Find where the given text appears and provide that cell's center as (x, y) coordinate. 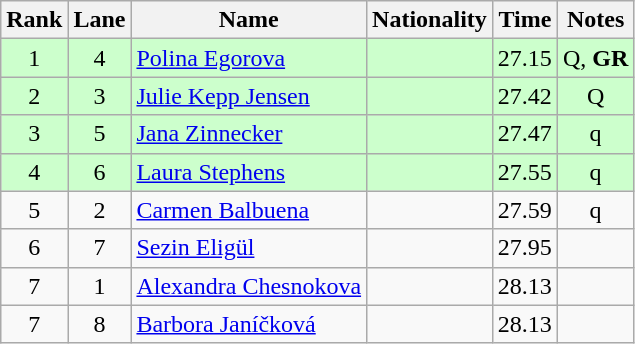
Julie Kepp Jensen (249, 96)
Barbora Janíčková (249, 324)
Notes (595, 20)
27.59 (524, 210)
Sezin Eligül (249, 248)
27.95 (524, 248)
Rank (34, 20)
27.42 (524, 96)
Lane (100, 20)
Laura Stephens (249, 172)
Name (249, 20)
Q (595, 96)
27.15 (524, 58)
8 (100, 324)
Carmen Balbuena (249, 210)
Nationality (430, 20)
27.47 (524, 134)
Time (524, 20)
27.55 (524, 172)
Polina Egorova (249, 58)
Q, GR (595, 58)
Alexandra Chesnokova (249, 286)
Jana Zinnecker (249, 134)
